Return the (x, y) coordinate for the center point of the cell that contains the specified text.  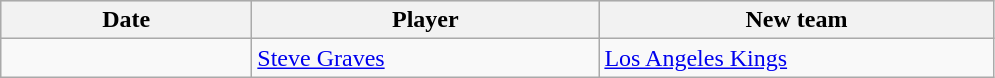
Player (426, 20)
New team (796, 20)
Date (126, 20)
Steve Graves (426, 58)
Los Angeles Kings (796, 58)
